Determine the [x, y] coordinate at the center of the cell enclosing the given text.  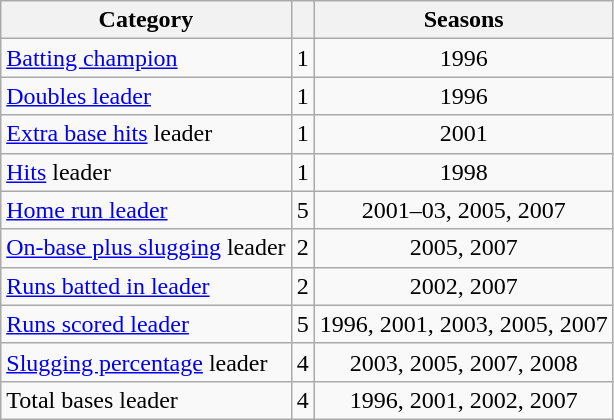
2001 [464, 134]
Slugging percentage leader [146, 362]
Seasons [464, 20]
Category [146, 20]
On-base plus slugging leader [146, 248]
2001–03, 2005, 2007 [464, 210]
2003, 2005, 2007, 2008 [464, 362]
Runs batted in leader [146, 286]
1998 [464, 172]
Doubles leader [146, 96]
Hits leader [146, 172]
1996, 2001, 2003, 2005, 2007 [464, 324]
Batting champion [146, 58]
Extra base hits leader [146, 134]
2005, 2007 [464, 248]
1996, 2001, 2002, 2007 [464, 400]
2002, 2007 [464, 286]
Total bases leader [146, 400]
Home run leader [146, 210]
Runs scored leader [146, 324]
